From the cell containing the given text, extract its center point as [X, Y] coordinate. 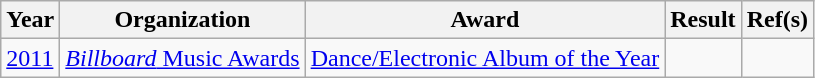
Billboard Music Awards [182, 58]
Organization [182, 20]
2011 [30, 58]
Dance/Electronic Album of the Year [485, 58]
Ref(s) [777, 20]
Result [703, 20]
Year [30, 20]
Award [485, 20]
